Return (x, y) of the center of cell containing provided text 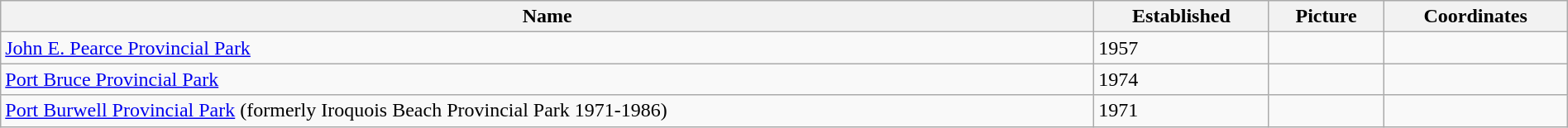
Port Burwell Provincial Park (formerly Iroquois Beach Provincial Park 1971-1986) (547, 111)
John E. Pearce Provincial Park (547, 48)
1957 (1181, 48)
Picture (1327, 17)
Port Bruce Provincial Park (547, 79)
Name (547, 17)
1974 (1181, 79)
Coordinates (1475, 17)
Established (1181, 17)
1971 (1181, 111)
